Capture the cell that displays the provided text and extract its (X, Y) central coordinate. 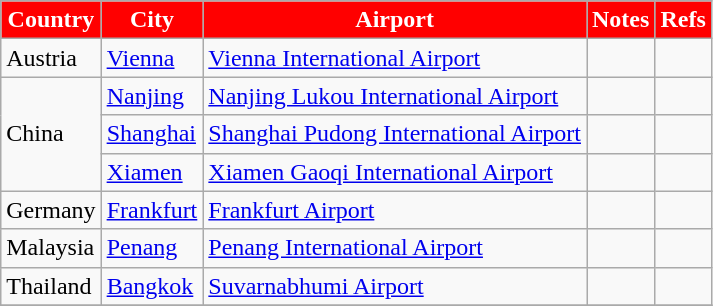
City (152, 20)
Germany (51, 210)
Frankfurt (152, 210)
Refs (683, 20)
Vienna International Airport (395, 58)
Austria (51, 58)
Country (51, 20)
Penang (152, 248)
Bangkok (152, 286)
Malaysia (51, 248)
Suvarnabhumi Airport (395, 286)
Shanghai Pudong International Airport (395, 134)
Vienna (152, 58)
Penang International Airport (395, 248)
Xiamen (152, 172)
Xiamen Gaoqi International Airport (395, 172)
Nanjing (152, 96)
China (51, 134)
Notes (620, 20)
Nanjing Lukou International Airport (395, 96)
Frankfurt Airport (395, 210)
Thailand (51, 286)
Shanghai (152, 134)
Airport (395, 20)
